Detect which cell encompasses the target text, then output its [X, Y] center coordinate. 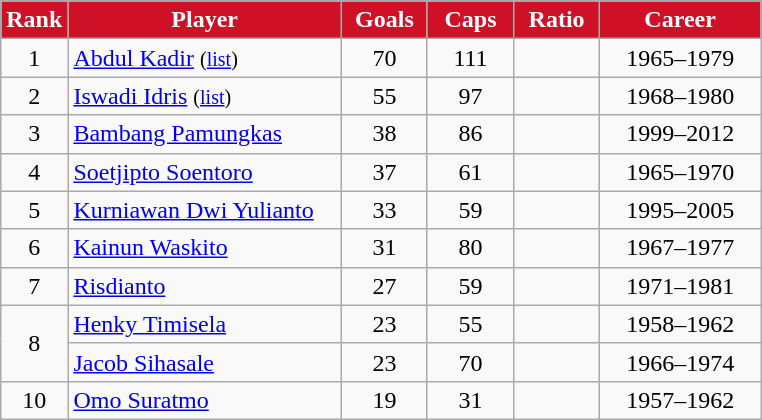
27 [384, 286]
Ratio [557, 20]
7 [34, 286]
Bambang Pamungkas [205, 134]
5 [34, 210]
1995–2005 [680, 210]
97 [470, 96]
1999–2012 [680, 134]
3 [34, 134]
Abdul Kadir (list) [205, 58]
Player [205, 20]
8 [34, 343]
86 [470, 134]
Risdianto [205, 286]
1958–1962 [680, 324]
80 [470, 248]
Kainun Waskito [205, 248]
4 [34, 172]
1965–1979 [680, 58]
1965–1970 [680, 172]
111 [470, 58]
Omo Suratmo [205, 400]
6 [34, 248]
61 [470, 172]
19 [384, 400]
Soetjipto Soentoro [205, 172]
37 [384, 172]
Career [680, 20]
Kurniawan Dwi Yulianto [205, 210]
Goals [384, 20]
Henky Timisela [205, 324]
1957–1962 [680, 400]
Caps [470, 20]
1967–1977 [680, 248]
10 [34, 400]
2 [34, 96]
1968–1980 [680, 96]
1 [34, 58]
Rank [34, 20]
Jacob Sihasale [205, 362]
33 [384, 210]
38 [384, 134]
Iswadi Idris (list) [205, 96]
1971–1981 [680, 286]
1966–1974 [680, 362]
